Search for the cell housing the specified text and yield its [x, y] center coordinate. 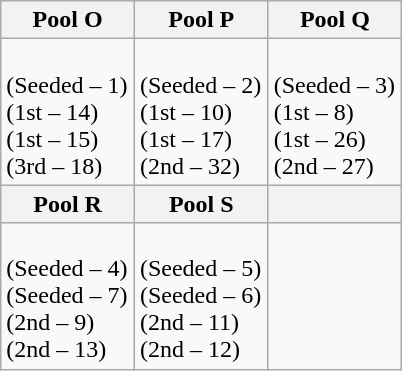
Pool O [68, 20]
Pool Q [335, 20]
Pool P [201, 20]
(Seeded – 1) (1st – 14) (1st – 15) (3rd – 18) [68, 112]
(Seeded – 5) (Seeded – 6) (2nd – 11) (2nd – 12) [201, 296]
Pool S [201, 204]
(Seeded – 2) (1st – 10) (1st – 17) (2nd – 32) [201, 112]
(Seeded – 3) (1st – 8) (1st – 26) (2nd – 27) [335, 112]
(Seeded – 4) (Seeded – 7) (2nd – 9) (2nd – 13) [68, 296]
Pool R [68, 204]
